Extract the [X, Y] coordinate from the center of the cell holding the provided text.  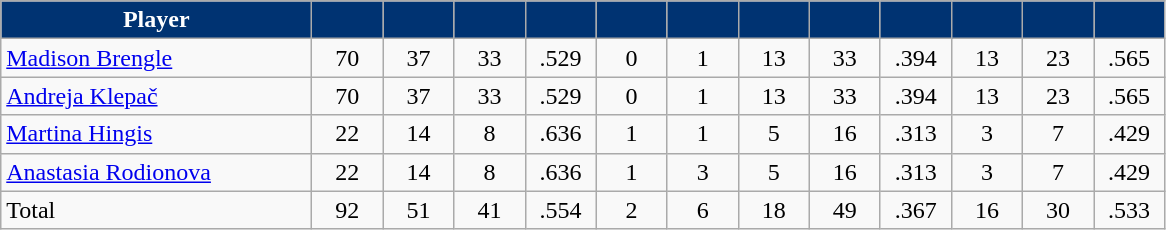
Madison Brengle [156, 58]
.554 [560, 210]
92 [348, 210]
18 [774, 210]
Anastasia Rodionova [156, 172]
51 [418, 210]
Andreja Klepač [156, 96]
2 [632, 210]
.367 [916, 210]
.533 [1130, 210]
41 [490, 210]
6 [702, 210]
49 [844, 210]
Martina Hingis [156, 134]
Total [156, 210]
Player [156, 20]
30 [1058, 210]
